Return the [x, y] coordinate for the center point of the cell that contains the specified text.  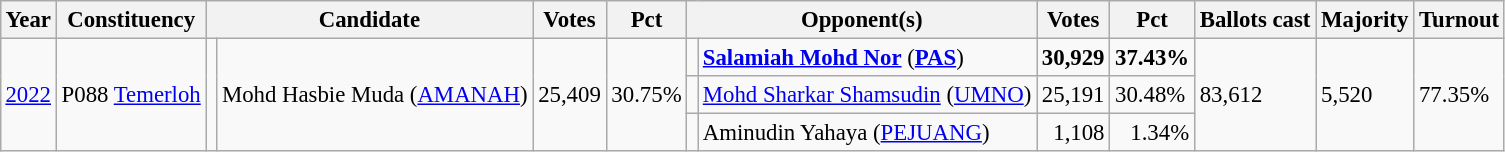
30.75% [646, 94]
37.43% [1152, 57]
25,191 [1074, 95]
Majority [1365, 20]
Aminudin Yahaya (PEJUANG) [868, 133]
1,108 [1074, 133]
Year [28, 20]
2022 [28, 94]
Opponent(s) [862, 20]
5,520 [1365, 94]
Constituency [131, 20]
30.48% [1152, 95]
25,409 [570, 94]
Ballots cast [1254, 20]
Turnout [1460, 20]
Mohd Hasbie Muda (AMANAH) [375, 94]
30,929 [1074, 57]
83,612 [1254, 94]
Mohd Sharkar Shamsudin (UMNO) [868, 95]
77.35% [1460, 94]
P088 Temerloh [131, 94]
1.34% [1152, 133]
Salamiah Mohd Nor (PAS) [868, 57]
Candidate [370, 20]
